Return (x, y) of the center of cell containing provided text 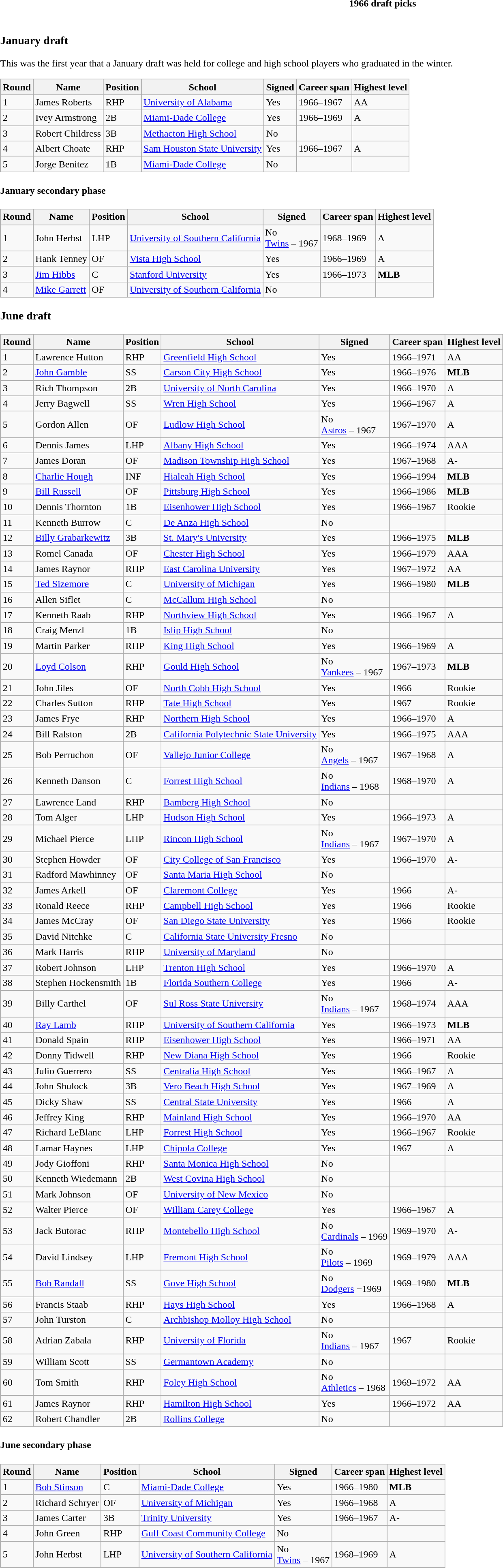
27 (17, 802)
36 (17, 952)
6 (17, 445)
University of Florida (240, 1341)
New Diana High School (240, 1056)
Craig Menzl (78, 630)
Germantown Academy (240, 1362)
Bob Randall (78, 1283)
57 (17, 1320)
Kenneth Raab (78, 615)
Mike Garrett (62, 289)
Hays High School (240, 1305)
Dennis James (78, 445)
41 (17, 1040)
Central State University (240, 1102)
Foley High School (240, 1382)
Pittsburg High School (240, 492)
Methacton High School (202, 133)
50 (17, 1179)
John Turston (78, 1320)
1968–1970 (417, 782)
Centralia High School (240, 1071)
39 (17, 1004)
Wren High School (240, 403)
Bamberg High School (240, 802)
1966–1979 (417, 553)
Montebello High School (240, 1231)
Fremont High School (240, 1257)
Billy Grabarkewitz (78, 538)
Albert Choate (68, 149)
Florida Southern College (240, 983)
Campbell High School (240, 906)
James Arkell (78, 890)
University of New Mexico (240, 1194)
1969–1979 (417, 1257)
38 (17, 983)
John Green (67, 1534)
26 (17, 782)
University of North Carolina (240, 388)
Jorge Benitez (68, 164)
15 (17, 584)
Julio Guerrero (78, 1071)
Chipola College (240, 1148)
James Frye (78, 718)
9 (17, 492)
1966–1976 (417, 373)
Adrian Zabala (78, 1341)
Walter Pierce (78, 1210)
23 (17, 718)
Stanford University (195, 274)
Rich Thompson (78, 388)
No Dodgers −1969 (354, 1283)
NoAngels – 1967 (354, 755)
Richard Schryer (67, 1502)
NoCardinals – 1969 (354, 1231)
1968–1974 (417, 1004)
Donald Spain (78, 1040)
Sul Ross State University (240, 1004)
10 (17, 507)
Francis Staab (78, 1305)
Rincon High School (240, 838)
San Diego State University (240, 921)
1969–1980 (417, 1283)
Mark Johnson (78, 1194)
Carson City High School (240, 373)
Gould High School (240, 666)
35 (17, 936)
Jim Hibbs (62, 274)
Hudson High School (240, 818)
60 (17, 1382)
NoYankees – 1967 (354, 666)
Greenfield High School (240, 357)
31 (17, 875)
49 (17, 1163)
Ted Sizemore (78, 584)
Jerry Bagwell (78, 403)
51 (17, 1194)
40 (17, 1025)
21 (17, 688)
1969–1970 (417, 1231)
22 (17, 703)
47 (17, 1133)
Stephen Hockensmith (78, 983)
David Nitchke (78, 936)
King High School (240, 646)
Santa Monica High School (240, 1163)
St. Mary's University (240, 538)
John Gamble (78, 373)
Gulf Coast Community College (207, 1534)
William Scott (78, 1362)
Archbishop Molloy High School (240, 1320)
48 (17, 1148)
NoPilots – 1969 (354, 1257)
18 (17, 630)
Vista High School (195, 259)
James Carter (67, 1518)
University of Maryland (240, 952)
De Anza High School (240, 523)
NoAthletics – 1968 (354, 1382)
20 (17, 666)
Loyd Colson (78, 666)
Hamilton High School (240, 1403)
Bob Stinson (67, 1487)
Stephen Howder (78, 859)
Islip High School (240, 630)
14 (17, 569)
53 (17, 1231)
32 (17, 890)
42 (17, 1056)
56 (17, 1305)
Tom Smith (78, 1382)
17 (17, 615)
7 (17, 461)
John Jiles (78, 688)
Trenton High School (240, 967)
Tate High School (240, 703)
Sam Houston State University (202, 149)
California State University Fresno (240, 936)
Dicky Shaw (78, 1102)
52 (17, 1210)
Albany High School (240, 445)
11 (17, 523)
Radford Mawhinney (78, 875)
29 (17, 838)
University of Alabama (202, 102)
8 (17, 476)
25 (17, 755)
Robert Johnson (78, 967)
Madison Township High School (240, 461)
NoIndians – 1968 (354, 782)
13 (17, 553)
61 (17, 1403)
46 (17, 1117)
12 (17, 538)
44 (17, 1086)
Charles Sutton (78, 703)
Tom Alger (78, 818)
James McCray (78, 921)
Donny Tidwell (78, 1056)
28 (17, 818)
Michael Pierce (78, 838)
William Carey College (240, 1210)
Northview High School (240, 615)
Martin Parker (78, 646)
16 (17, 600)
California Polytechnic State University (240, 734)
55 (17, 1283)
Jack Butorac (78, 1231)
Chester High School (240, 553)
Jeffrey King (78, 1117)
Rollins College (240, 1419)
Lawrence Hutton (78, 357)
Jody Gioffoni (78, 1163)
Vero Beach High School (240, 1086)
Vallejo Junior College (240, 755)
Allen Siflet (78, 600)
1966–1974 (417, 445)
Ludlow High School (240, 424)
City College of San Francisco (240, 859)
NoAstros – 1967 (354, 424)
Gordon Allen (78, 424)
1966–1972 (417, 1403)
Ray Lamb (78, 1025)
19 (17, 646)
Hialeah High School (240, 476)
Ronald Reece (78, 906)
Claremont College (240, 890)
James Doran (78, 461)
INF (142, 476)
58 (17, 1341)
Ivey Armstrong (68, 118)
Kenneth Danson (78, 782)
62 (17, 1419)
Billy Carthel (78, 1004)
Bill Ralston (78, 734)
43 (17, 1071)
Robert Childress (68, 133)
McCallum High School (240, 600)
30 (17, 859)
Mainland High School (240, 1117)
Gove High School (240, 1283)
Robert Chandler (78, 1419)
West Covina High School (240, 1179)
1966–1994 (417, 476)
Dennis Thornton (78, 507)
1967–1972 (417, 569)
North Cobb High School (240, 688)
59 (17, 1362)
Bob Perruchon (78, 755)
Hank Tenney (62, 259)
1967–1969 (417, 1086)
1967–1973 (417, 666)
Richard LeBlanc (78, 1133)
James Roberts (68, 102)
Lawrence Land (78, 802)
East Carolina University (240, 569)
Lamar Haynes (78, 1148)
45 (17, 1102)
Trinity University (207, 1518)
1969–1972 (417, 1382)
David Lindsey (78, 1257)
33 (17, 906)
54 (17, 1257)
Santa Maria High School (240, 875)
Romel Canada (78, 553)
Mark Harris (78, 952)
Charlie Hough (78, 476)
24 (17, 734)
37 (17, 967)
Bill Russell (78, 492)
1966–1986 (417, 492)
Northern High School (240, 718)
Kenneth Burrow (78, 523)
John Shulock (78, 1086)
34 (17, 921)
Kenneth Wiedemann (78, 1179)
